Find where the given text appears and provide that cell's center as [X, Y] coordinate. 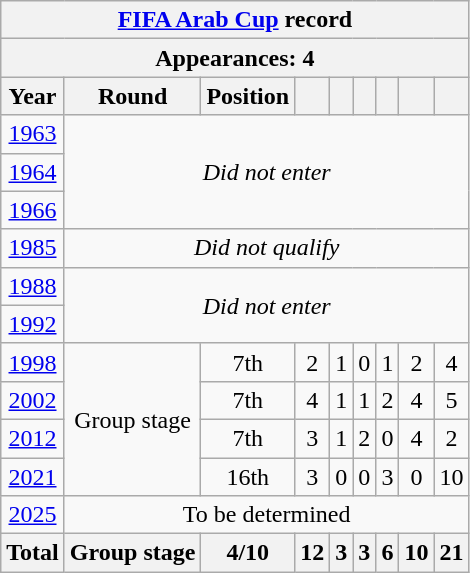
Appearances: 4 [235, 58]
1988 [33, 286]
2002 [33, 400]
FIFA Arab Cup record [235, 20]
1998 [33, 362]
Did not qualify [266, 248]
6 [388, 553]
16th [248, 477]
21 [452, 553]
To be determined [266, 515]
2021 [33, 477]
1966 [33, 210]
5 [452, 400]
1992 [33, 324]
1964 [33, 172]
12 [312, 553]
1963 [33, 134]
2025 [33, 515]
4/10 [248, 553]
Round [132, 96]
1985 [33, 248]
Total [33, 553]
2012 [33, 438]
Position [248, 96]
Year [33, 96]
